Extract the (X, Y) coordinate from the center of the cell holding the provided text.  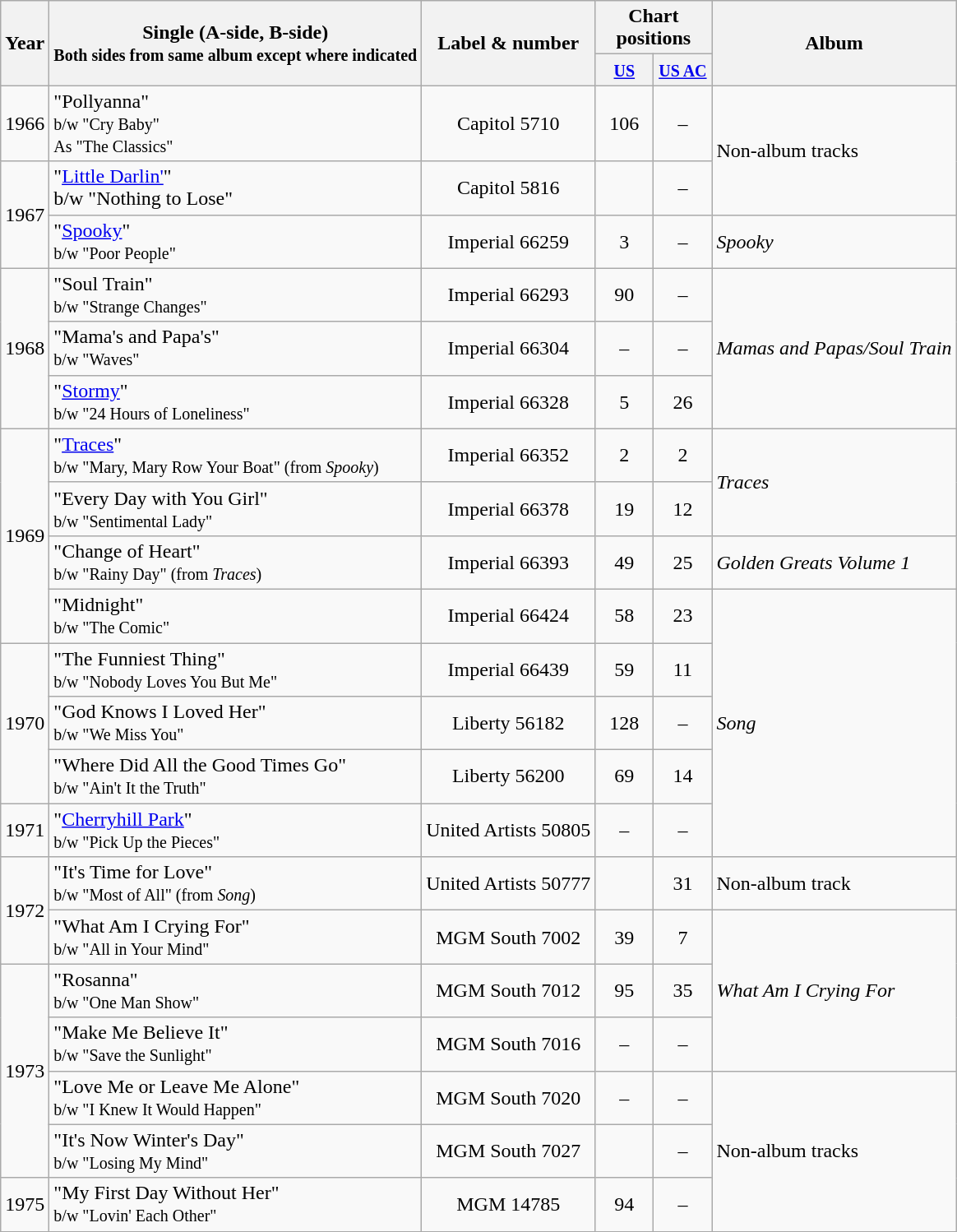
59 (625, 669)
"Stormy"b/w "24 Hours of Loneliness" (235, 401)
Imperial 66328 (508, 401)
"Every Day with You Girl"b/w "Sentimental Lady" (235, 508)
Imperial 66259 (508, 242)
Traces (834, 482)
Spooky (834, 242)
"Where Did All the Good Times Go"b/w "Ain't It the Truth" (235, 776)
3 (625, 242)
"The Funniest Thing"b/w "Nobody Loves You But Me" (235, 669)
1966 (25, 123)
Golden Greats Volume 1 (834, 563)
"It's Now Winter's Day"b/w "Losing My Mind" (235, 1151)
Liberty 56200 (508, 776)
14 (682, 776)
MGM South 7027 (508, 1151)
23 (682, 615)
25 (682, 563)
Chart positions (654, 28)
MGM 14785 (508, 1204)
1967 (25, 215)
128 (625, 724)
United Artists 50805 (508, 831)
"Little Darlin'"b/w "Nothing to Lose" (235, 188)
106 (625, 123)
"Change of Heart"b/w "Rainy Day" (from Traces) (235, 563)
7 (682, 938)
1969 (25, 535)
Imperial 66304 (508, 349)
31 (682, 883)
"Mama's and Papa's"b/w "Waves" (235, 349)
35 (682, 990)
"Rosanna"b/w "One Man Show" (235, 990)
"God Knows I Loved Her"b/w "We Miss You" (235, 724)
United Artists 50777 (508, 883)
"Traces"b/w "Mary, Mary Row Your Boat" (from Spooky) (235, 456)
"Love Me or Leave Me Alone"b/w "I Knew It Would Happen" (235, 1097)
Imperial 66439 (508, 669)
Song (834, 722)
39 (625, 938)
Liberty 56182 (508, 724)
26 (682, 401)
Year (25, 43)
Capitol 5816 (508, 188)
"Midnight"b/w "The Comic" (235, 615)
1975 (25, 1204)
94 (625, 1204)
Album (834, 43)
Single (A-side, B-side)Both sides from same album except where indicated (235, 43)
58 (625, 615)
Imperial 66352 (508, 456)
MGM South 7002 (508, 938)
"Spooky"b/w "Poor People" (235, 242)
19 (625, 508)
69 (625, 776)
Imperial 66293 (508, 294)
US (625, 70)
5 (625, 401)
1972 (25, 910)
MGM South 7020 (508, 1097)
Mamas and Papas/Soul Train (834, 349)
1973 (25, 1071)
MGM South 7016 (508, 1044)
Label & number (508, 43)
Non-album track (834, 883)
95 (625, 990)
What Am I Crying For (834, 990)
"What Am I Crying For"b/w "All in Your Mind" (235, 938)
1971 (25, 831)
1968 (25, 349)
US AC (682, 70)
Imperial 66424 (508, 615)
"Soul Train"b/w "Strange Changes" (235, 294)
"Make Me Believe It"b/w "Save the Sunlight" (235, 1044)
49 (625, 563)
"My First Day Without Her"b/w "Lovin' Each Other" (235, 1204)
MGM South 7012 (508, 990)
11 (682, 669)
12 (682, 508)
Capitol 5710 (508, 123)
Imperial 66378 (508, 508)
"It's Time for Love"b/w "Most of All" (from Song) (235, 883)
Imperial 66393 (508, 563)
90 (625, 294)
"Pollyanna"b/w "Cry Baby"As "The Classics" (235, 123)
"Cherryhill Park"b/w "Pick Up the Pieces" (235, 831)
1970 (25, 724)
